For the text-containing cell, return its midpoint in [X, Y] coordinate format. 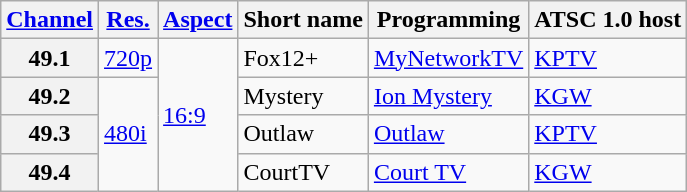
CourtTV [303, 172]
16:9 [198, 115]
49.4 [50, 172]
Fox12+ [303, 58]
Programming [448, 20]
Aspect [198, 20]
MyNetworkTV [448, 58]
49.1 [50, 58]
Mystery [303, 96]
Ion Mystery [448, 96]
Short name [303, 20]
720p [128, 58]
49.3 [50, 134]
480i [128, 134]
Channel [50, 20]
Court TV [448, 172]
ATSC 1.0 host [608, 20]
Res. [128, 20]
49.2 [50, 96]
